Identify which cell holds the provided text, then report its (X, Y) central coordinate. 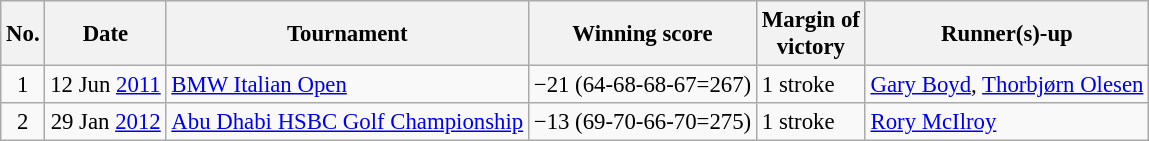
1 (23, 85)
−21 (64-68-68-67=267) (642, 85)
Date (106, 34)
−13 (69-70-66-70=275) (642, 122)
Margin ofvictory (810, 34)
Tournament (347, 34)
Rory McIlroy (1007, 122)
Gary Boyd, Thorbjørn Olesen (1007, 85)
12 Jun 2011 (106, 85)
29 Jan 2012 (106, 122)
2 (23, 122)
Runner(s)-up (1007, 34)
Abu Dhabi HSBC Golf Championship (347, 122)
Winning score (642, 34)
BMW Italian Open (347, 85)
No. (23, 34)
